Scan for the cell matching the given text and deliver its (X, Y) coordinate at center. 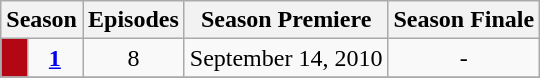
- (464, 58)
September 14, 2010 (286, 58)
Season Premiere (286, 20)
8 (133, 58)
Episodes (133, 20)
1 (54, 58)
Season (42, 20)
Season Finale (464, 20)
